Extract the [X, Y] coordinate from the center of the cell holding the provided text.  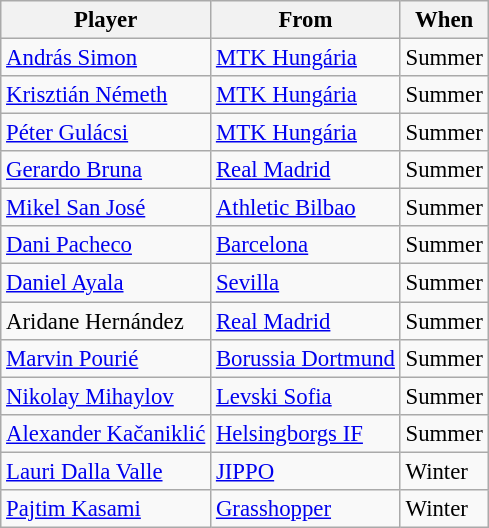
Player [106, 20]
When [444, 20]
Mikel San José [106, 208]
Helsingborgs IF [306, 433]
Krisztián Németh [106, 95]
From [306, 20]
Alexander Kačaniklić [106, 433]
Borussia Dortmund [306, 358]
Sevilla [306, 283]
Grasshopper [306, 509]
Nikolay Mihaylov [106, 396]
Aridane Hernández [106, 321]
Dani Pacheco [106, 245]
Levski Sofia [306, 396]
Daniel Ayala [106, 283]
Athletic Bilbao [306, 208]
Barcelona [306, 245]
Pajtim Kasami [106, 509]
Gerardo Bruna [106, 170]
Lauri Dalla Valle [106, 471]
Péter Gulácsi [106, 133]
András Simon [106, 58]
JIPPO [306, 471]
Marvin Pourié [106, 358]
